Return (x, y) of the center of cell containing provided text 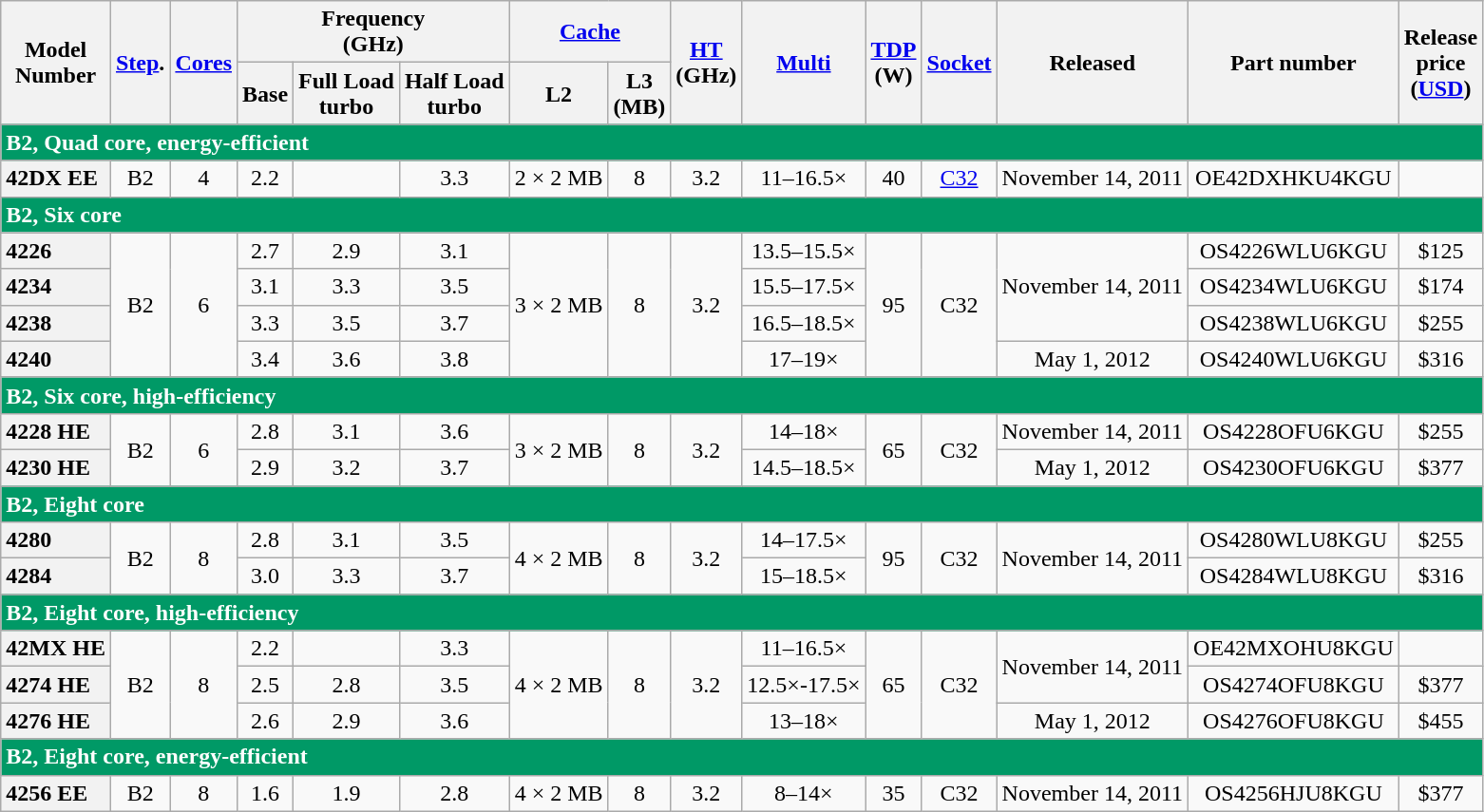
17–19× (804, 359)
14–17.5× (804, 540)
8–14× (804, 793)
OS4226WLU6KGU (1294, 251)
Releaseprice(USD) (1440, 63)
OS4230OFU6KGU (1294, 467)
Base (266, 93)
13.5–15.5× (804, 251)
4280 (56, 540)
$455 (1440, 721)
OE42MXOHU8KGU (1294, 649)
42MX HE (56, 649)
14–18× (804, 431)
4276 HE (56, 721)
4256 EE (56, 793)
Step. (140, 63)
Cores (203, 63)
4238 (56, 323)
OS4284WLU8KGU (1294, 576)
15–18.5× (804, 576)
4274 HE (56, 685)
3.0 (266, 576)
4228 HE (56, 431)
B2, Eight core (742, 504)
14.5–18.5× (804, 467)
OS4256HJU8KGU (1294, 793)
Full Loadturbo (347, 93)
$125 (1440, 251)
Half Loadturbo (454, 93)
2.6 (266, 721)
Socket (960, 63)
OE42DXHKU4KGU (1294, 179)
B2, Eight core, energy-efficient (742, 757)
4226 (56, 251)
L3(MB) (639, 93)
4240 (56, 359)
2.5 (266, 685)
42DX EE (56, 179)
2.7 (266, 251)
4234 (56, 287)
L2 (559, 93)
B2, Six core, high-efficiency (742, 395)
B2, Eight core, high-efficiency (742, 613)
Frequency(GHz) (374, 32)
35 (893, 793)
13–18× (804, 721)
15.5–17.5× (804, 287)
HT(GHz) (707, 63)
ModelNumber (56, 63)
3.8 (454, 359)
OS4240WLU6KGU (1294, 359)
TDP(W) (893, 63)
OS4274OFU8KGU (1294, 685)
OS4238WLU6KGU (1294, 323)
1.9 (347, 793)
Part number (1294, 63)
4230 HE (56, 467)
OS4276OFU8KGU (1294, 721)
OS4228OFU6KGU (1294, 431)
4 (203, 179)
$174 (1440, 287)
B2, Six core (742, 215)
B2, Quad core, energy-efficient (742, 142)
OS4234WLU6KGU (1294, 287)
1.6 (266, 793)
16.5–18.5× (804, 323)
Cache (590, 32)
40 (893, 179)
OS4280WLU8KGU (1294, 540)
2 × 2 MB (559, 179)
12.5×-17.5× (804, 685)
Multi (804, 63)
Released (1093, 63)
4284 (56, 576)
3.4 (266, 359)
